Scan for the cell matching the given text and deliver its [X, Y] coordinate at center. 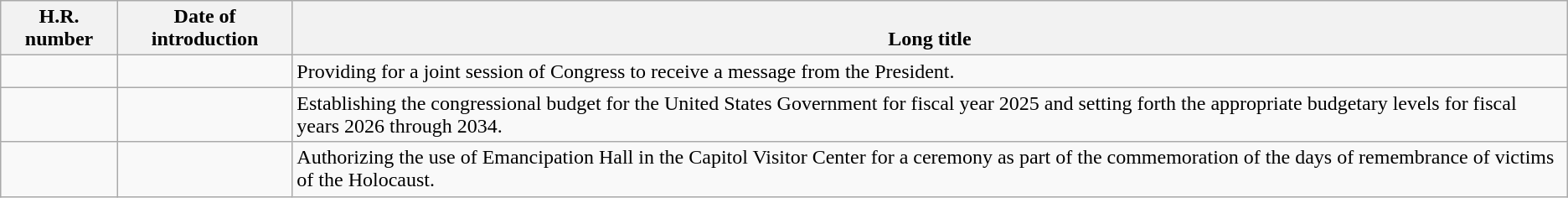
Providing for a joint session of Congress to receive a message from the President. [930, 71]
H.R. number [59, 29]
Long title [930, 29]
Date of introduction [204, 29]
